Extract the [x, y] coordinate from the center of the cell holding the provided text.  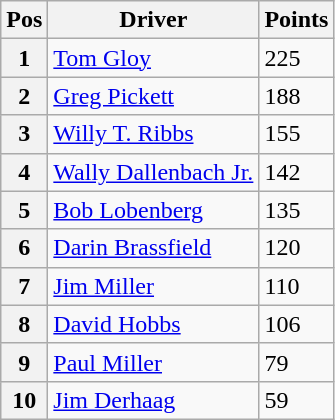
110 [296, 286]
106 [296, 324]
188 [296, 96]
59 [296, 400]
7 [24, 286]
Wally Dallenbach Jr. [154, 172]
5 [24, 210]
155 [296, 134]
120 [296, 248]
79 [296, 362]
Points [296, 20]
Driver [154, 20]
Willy T. Ribbs [154, 134]
9 [24, 362]
Tom Gloy [154, 58]
3 [24, 134]
Jim Derhaag [154, 400]
Bob Lobenberg [154, 210]
Greg Pickett [154, 96]
4 [24, 172]
10 [24, 400]
Jim Miller [154, 286]
David Hobbs [154, 324]
225 [296, 58]
1 [24, 58]
Darin Brassfield [154, 248]
2 [24, 96]
6 [24, 248]
8 [24, 324]
135 [296, 210]
142 [296, 172]
Pos [24, 20]
Paul Miller [154, 362]
